Identify which cell holds the provided text, then report its [x, y] central coordinate. 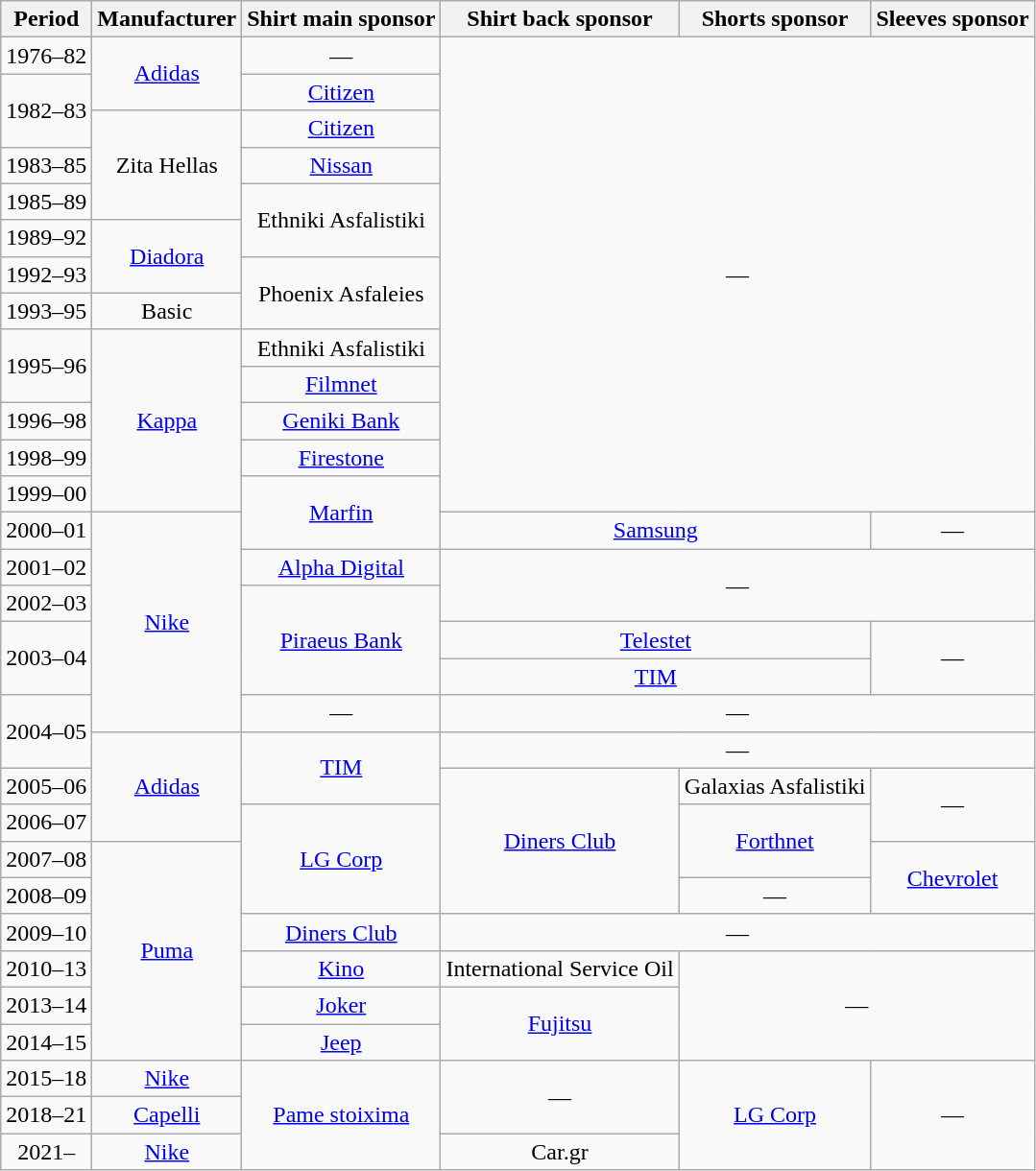
2009–10 [46, 932]
Fujitsu [560, 1023]
Phoenix Asfaleies [342, 293]
2008–09 [46, 896]
1993–95 [46, 311]
Jeep [342, 1041]
Nissan [342, 165]
2013–14 [46, 1005]
2004–05 [46, 731]
Alpha Digital [342, 567]
Piraeus Bank [342, 640]
2003–04 [46, 658]
Capelli [167, 1115]
Shirt back sponsor [560, 19]
Telestet [656, 640]
1992–93 [46, 275]
Shirt main sponsor [342, 19]
Pame stoixima [342, 1115]
1976–82 [46, 56]
2000–01 [46, 531]
2015–18 [46, 1079]
2002–03 [46, 604]
Kappa [167, 420]
Geniki Bank [342, 420]
Puma [167, 950]
Basic [167, 311]
Sleeves sponsor [952, 19]
Diadora [167, 256]
1989–92 [46, 238]
Forthnet [775, 841]
2010–13 [46, 968]
Period [46, 19]
International Service Oil [560, 968]
2014–15 [46, 1041]
2007–08 [46, 859]
Kino [342, 968]
Marfin [342, 513]
1996–98 [46, 420]
Galaxias Asfalistiki [775, 786]
2005–06 [46, 786]
Chevrolet [952, 877]
Firestone [342, 458]
2001–02 [46, 567]
1995–96 [46, 366]
Manufacturer [167, 19]
Car.gr [560, 1152]
1982–83 [46, 110]
2006–07 [46, 823]
1983–85 [46, 165]
1998–99 [46, 458]
Shorts sponsor [775, 19]
Zita Hellas [167, 165]
2018–21 [46, 1115]
1985–89 [46, 202]
1999–00 [46, 494]
Samsung [656, 531]
2021– [46, 1152]
Joker [342, 1005]
Filmnet [342, 384]
